Scan for the cell matching the given text and deliver its [x, y] coordinate at center. 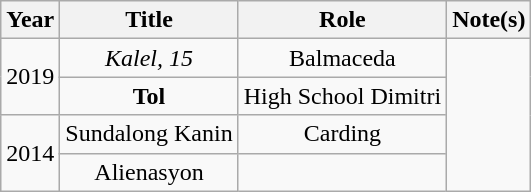
2019 [30, 77]
Tol [149, 96]
Note(s) [489, 20]
Alienasyon [149, 172]
Balmaceda [342, 58]
Role [342, 20]
Carding [342, 134]
2014 [30, 153]
High School Dimitri [342, 96]
Sundalong Kanin [149, 134]
Kalel, 15 [149, 58]
Title [149, 20]
Year [30, 20]
